Provide the (x, y) coordinate of the cell's center where the given text is located.  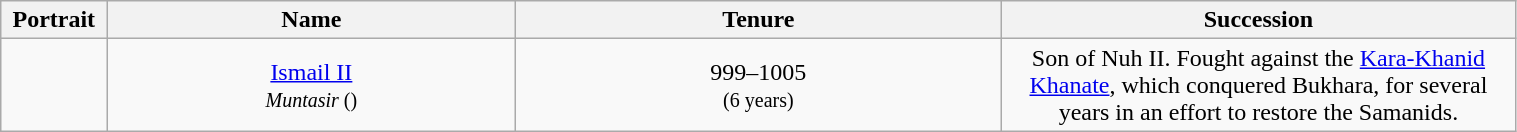
Succession (1258, 20)
Tenure (758, 20)
Name (312, 20)
Son of Nuh II. Fought against the Kara-Khanid Khanate, which conquered Bukhara, for several years in an effort to restore the Samanids. (1258, 85)
Portrait (54, 20)
999–1005(6 years) (758, 85)
Ismail IIMuntasir () (312, 85)
